Search for the cell housing the specified text and yield its (X, Y) center coordinate. 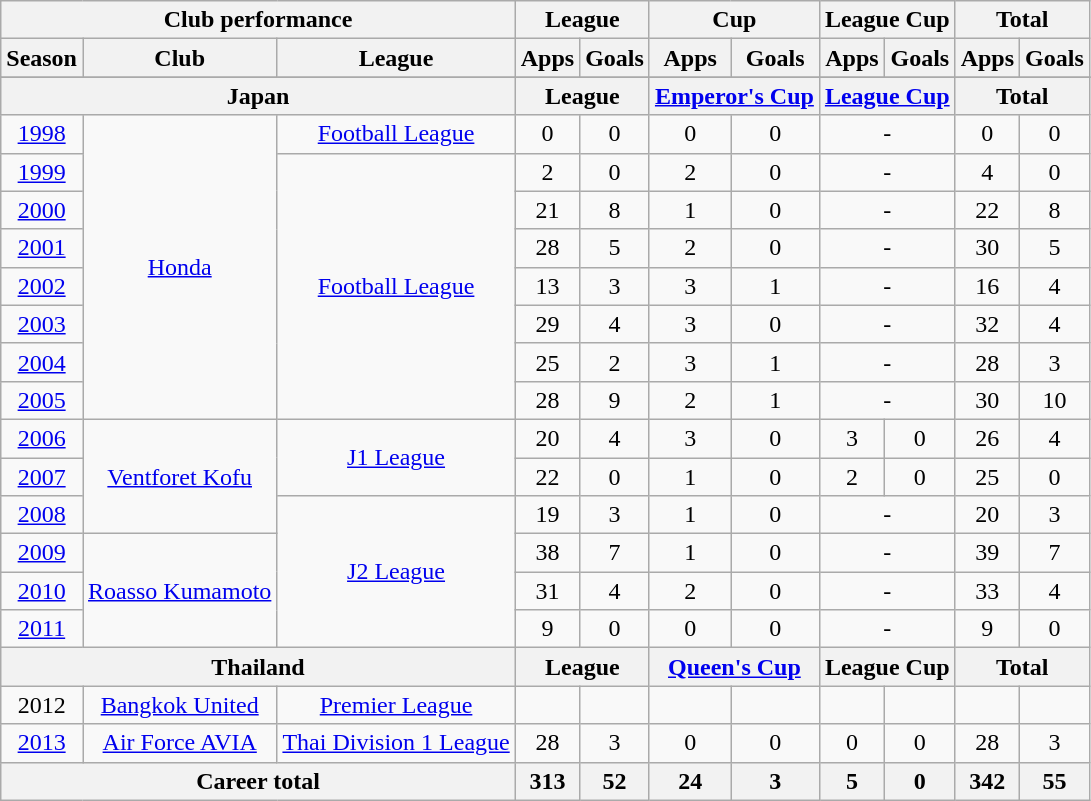
32 (987, 324)
Club (179, 58)
16 (987, 286)
2007 (42, 477)
2013 (42, 743)
J2 League (396, 572)
2008 (42, 515)
2000 (42, 210)
2012 (42, 705)
Japan (258, 96)
2005 (42, 400)
2010 (42, 591)
52 (615, 781)
21 (547, 210)
342 (987, 781)
2002 (42, 286)
26 (987, 438)
38 (547, 553)
1998 (42, 134)
39 (987, 553)
33 (987, 591)
Bangkok United (179, 705)
2011 (42, 629)
55 (1055, 781)
J1 League (396, 457)
Emperor's Cup (734, 96)
Club performance (258, 20)
Queen's Cup (734, 667)
31 (547, 591)
313 (547, 781)
Thailand (258, 667)
1999 (42, 172)
Thai Division 1 League (396, 743)
19 (547, 515)
Premier League (396, 705)
Ventforet Kofu (179, 476)
2004 (42, 362)
Honda (179, 267)
13 (547, 286)
Season (42, 58)
2001 (42, 248)
Air Force AVIA (179, 743)
Roasso Kumamoto (179, 591)
29 (547, 324)
10 (1055, 400)
Cup (734, 20)
2006 (42, 438)
2009 (42, 553)
2003 (42, 324)
24 (690, 781)
Career total (258, 781)
